Identify which cell holds the provided text, then report its [x, y] central coordinate. 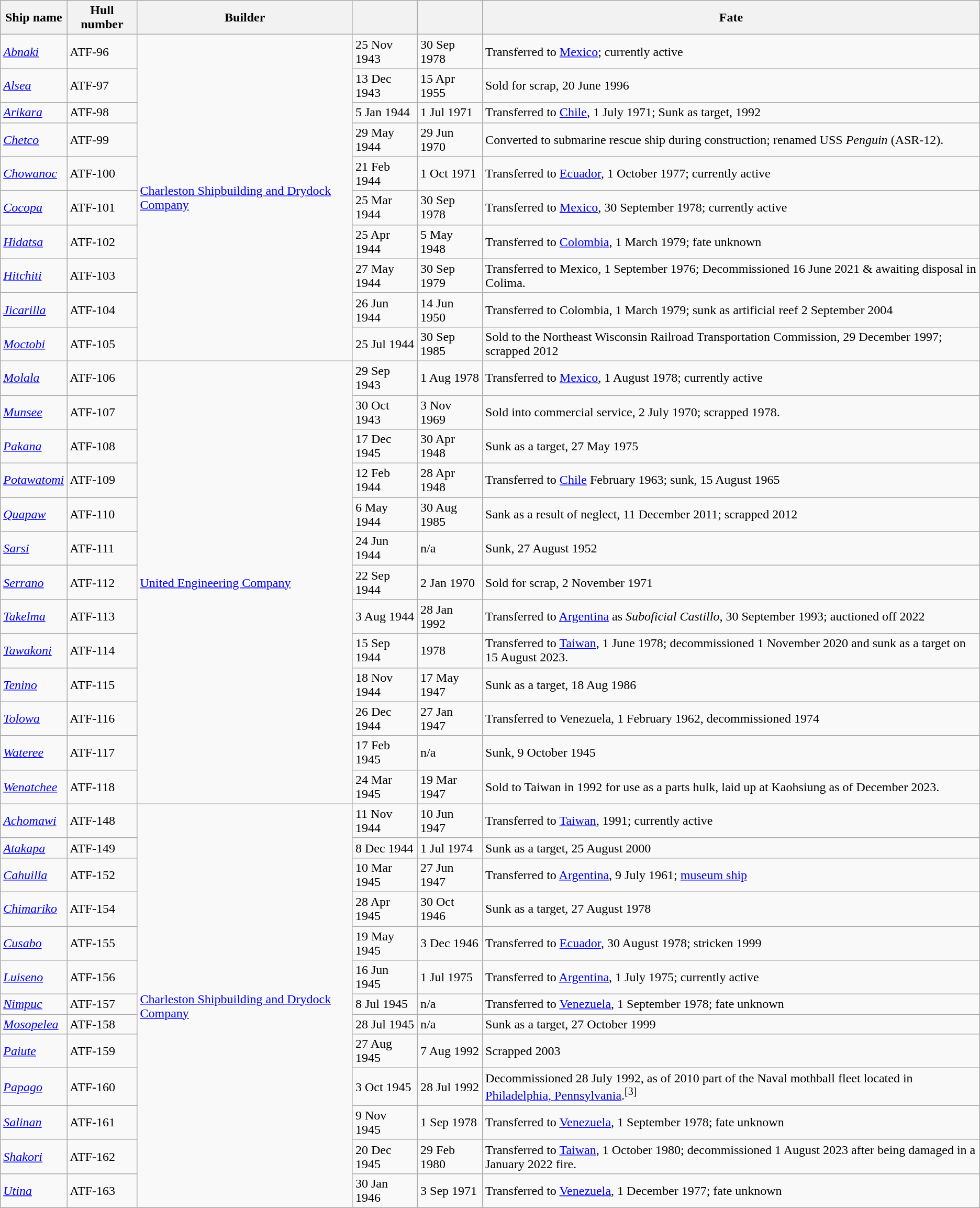
Transferred to Venezuela, 1 February 1962, decommissioned 1974 [731, 718]
Transferred to Mexico, 30 September 1978; currently active [731, 207]
17 Dec 1945 [385, 446]
24 Mar 1945 [385, 786]
ATF-159 [102, 1051]
28 Apr 1945 [385, 909]
Shakori [34, 1156]
Chimariko [34, 909]
7 Aug 1992 [450, 1051]
Sunk as a target, 25 August 2000 [731, 848]
Wateree [34, 753]
Sold to Taiwan in 1992 for use as a parts hulk, laid up at Kaohsiung as of December 2023. [731, 786]
Transferred to Taiwan, 1991; currently active [731, 821]
30 Aug 1985 [450, 514]
17 Feb 1945 [385, 753]
ATF-113 [102, 617]
Nimpuc [34, 1004]
15 Sep 1944 [385, 650]
Chowanoc [34, 174]
25 Mar 1944 [385, 207]
ATF-105 [102, 343]
Jicarilla [34, 310]
1 Sep 1978 [450, 1123]
ATF-148 [102, 821]
ATF-160 [102, 1087]
16 Jun 1945 [385, 977]
ATF-104 [102, 310]
ATF-109 [102, 481]
1 Oct 1971 [450, 174]
ATF-99 [102, 139]
25 Jul 1944 [385, 343]
ATF-155 [102, 943]
11 Nov 1944 [385, 821]
15 Apr 1955 [450, 86]
3 Nov 1969 [450, 412]
Sank as a result of neglect, 11 December 2011; scrapped 2012 [731, 514]
ATF-103 [102, 275]
Sunk as a target, 27 October 1999 [731, 1024]
24 Jun 1944 [385, 549]
ATF-157 [102, 1004]
Sunk as a target, 27 August 1978 [731, 909]
17 May 1947 [450, 685]
12 Feb 1944 [385, 481]
8 Dec 1944 [385, 848]
Alsea [34, 86]
27 May 1944 [385, 275]
30 Sep 1985 [450, 343]
Hitchiti [34, 275]
ATF-163 [102, 1191]
Sold for scrap, 20 June 1996 [731, 86]
1978 [450, 650]
Atakapa [34, 848]
ATF-152 [102, 874]
ATF-112 [102, 582]
Luiseno [34, 977]
Transferred to Argentina, 1 July 1975; currently active [731, 977]
Molala [34, 378]
Sunk, 27 August 1952 [731, 549]
Munsee [34, 412]
ATF-111 [102, 549]
Cusabo [34, 943]
1 Jul 1971 [450, 113]
30 Jan 1946 [385, 1191]
3 Aug 1944 [385, 617]
Scrapped 2003 [731, 1051]
26 Jun 1944 [385, 310]
ATF-114 [102, 650]
Pakana [34, 446]
Tawakoni [34, 650]
27 Aug 1945 [385, 1051]
Transferred to Ecuador, 30 August 1978; stricken 1999 [731, 943]
20 Dec 1945 [385, 1156]
Hull number [102, 18]
13 Dec 1943 [385, 86]
Tenino [34, 685]
ATF-97 [102, 86]
18 Nov 1944 [385, 685]
25 Nov 1943 [385, 51]
Achomawi [34, 821]
Mosopelea [34, 1024]
Chetco [34, 139]
Transferred to Mexico, 1 September 1976; Decommissioned 16 June 2021 & awaiting disposal in Colima. [731, 275]
Transferred to Chile, 1 July 1971; Sunk as target, 1992 [731, 113]
30 Oct 1946 [450, 909]
ATF-101 [102, 207]
Takelma [34, 617]
29 Sep 1943 [385, 378]
Wenatchee [34, 786]
ATF-98 [102, 113]
ATF-161 [102, 1123]
1 Aug 1978 [450, 378]
25 Apr 1944 [385, 242]
ATF-110 [102, 514]
Salinan [34, 1123]
2 Jan 1970 [450, 582]
Potawatomi [34, 481]
ATF-118 [102, 786]
ATF-117 [102, 753]
Transferred to Chile February 1963; sunk, 15 August 1965 [731, 481]
22 Sep 1944 [385, 582]
Transferred to Argentina, 9 July 1961; museum ship [731, 874]
ATF-100 [102, 174]
Sold for scrap, 2 November 1971 [731, 582]
ATF-156 [102, 977]
3 Dec 1946 [450, 943]
Fate [731, 18]
10 Jun 1947 [450, 821]
Sarsi [34, 549]
Sunk as a target, 18 Aug 1986 [731, 685]
9 Nov 1945 [385, 1123]
21 Feb 1944 [385, 174]
27 Jan 1947 [450, 718]
19 May 1945 [385, 943]
Tolowa [34, 718]
United Engineering Company [245, 582]
5 Jan 1944 [385, 113]
29 Jun 1970 [450, 139]
Converted to submarine rescue ship during construction; renamed USS Penguin (ASR-12). [731, 139]
Arikara [34, 113]
28 Jul 1945 [385, 1024]
19 Mar 1947 [450, 786]
30 Sep 1979 [450, 275]
10 Mar 1945 [385, 874]
Decommissioned 28 July 1992, as of 2010 part of the Naval mothball fleet located in Philadelphia, Pennsylvania.[3] [731, 1087]
30 Apr 1948 [450, 446]
30 Oct 1943 [385, 412]
3 Sep 1971 [450, 1191]
Cocopa [34, 207]
Transferred to Mexico; currently active [731, 51]
Sold to the Northeast Wisconsin Railroad Transportation Commission, 29 December 1997; scrapped 2012 [731, 343]
Cahuilla [34, 874]
27 Jun 1947 [450, 874]
Quapaw [34, 514]
3 Oct 1945 [385, 1087]
Sunk, 9 October 1945 [731, 753]
14 Jun 1950 [450, 310]
Papago [34, 1087]
26 Dec 1944 [385, 718]
Transferred to Mexico, 1 August 1978; currently active [731, 378]
ATF-154 [102, 909]
1 Jul 1975 [450, 977]
ATF-116 [102, 718]
29 May 1944 [385, 139]
ATF-149 [102, 848]
29 Feb 1980 [450, 1156]
6 May 1944 [385, 514]
Transferred to Taiwan, 1 October 1980; decommissioned 1 August 2023 after being damaged in a January 2022 fire. [731, 1156]
28 Jul 1992 [450, 1087]
Serrano [34, 582]
8 Jul 1945 [385, 1004]
Paiute [34, 1051]
ATF-107 [102, 412]
ATF-108 [102, 446]
ATF-115 [102, 685]
Transferred to Ecuador, 1 October 1977; currently active [731, 174]
28 Jan 1992 [450, 617]
Builder [245, 18]
5 May 1948 [450, 242]
ATF-158 [102, 1024]
Transferred to Colombia, 1 March 1979; sunk as artificial reef 2 September 2004 [731, 310]
Transferred to Venezuela, 1 December 1977; fate unknown [731, 1191]
Transferred to Colombia, 1 March 1979; fate unknown [731, 242]
Transferred to Argentina as Suboficial Castillo, 30 September 1993; auctioned off 2022 [731, 617]
Sunk as a target, 27 May 1975 [731, 446]
ATF-106 [102, 378]
1 Jul 1974 [450, 848]
28 Apr 1948 [450, 481]
Ship name [34, 18]
Abnaki [34, 51]
Sold into commercial service, 2 July 1970; scrapped 1978. [731, 412]
Moctobi [34, 343]
Utina [34, 1191]
Transferred to Taiwan, 1 June 1978; decommissioned 1 November 2020 and sunk as a target on 15 August 2023. [731, 650]
ATF-162 [102, 1156]
ATF-102 [102, 242]
Hidatsa [34, 242]
ATF-96 [102, 51]
